Locate the cell with the specified text and output its [x, y] center coordinate. 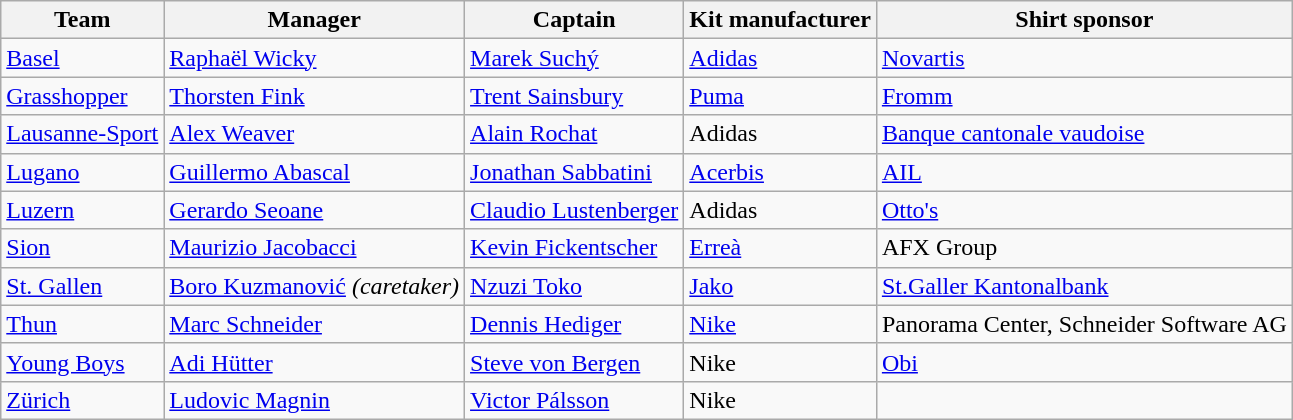
Novartis [1084, 58]
Fromm [1084, 96]
Victor Pálsson [574, 400]
Ludovic Magnin [314, 400]
Manager [314, 20]
Lugano [82, 172]
AFX Group [1084, 248]
Kevin Fickentscher [574, 248]
Dennis Hediger [574, 324]
Zürich [82, 400]
Adi Hütter [314, 362]
Alain Rochat [574, 134]
Thorsten Fink [314, 96]
Puma [780, 96]
Jonathan Sabbatini [574, 172]
Sion [82, 248]
Alex Weaver [314, 134]
Guillermo Abascal [314, 172]
Otto's [1084, 210]
Erreà [780, 248]
Boro Kuzmanović (caretaker) [314, 286]
Trent Sainsbury [574, 96]
St. Gallen [82, 286]
Grasshopper [82, 96]
Gerardo Seoane [314, 210]
Obi [1084, 362]
Lausanne-Sport [82, 134]
Team [82, 20]
St.Galler Kantonalbank [1084, 286]
Young Boys [82, 362]
Banque cantonale vaudoise [1084, 134]
Kit manufacturer [780, 20]
Jako [780, 286]
Thun [82, 324]
Nzuzi Toko [574, 286]
Acerbis [780, 172]
Claudio Lustenberger [574, 210]
Captain [574, 20]
Luzern [82, 210]
Raphaël Wicky [314, 58]
Steve von Bergen [574, 362]
Shirt sponsor [1084, 20]
AIL [1084, 172]
Marek Suchý [574, 58]
Marc Schneider [314, 324]
Panorama Center, Schneider Software AG [1084, 324]
Maurizio Jacobacci [314, 248]
Basel [82, 58]
